Find where the given text appears and provide that cell's center as [x, y] coordinate. 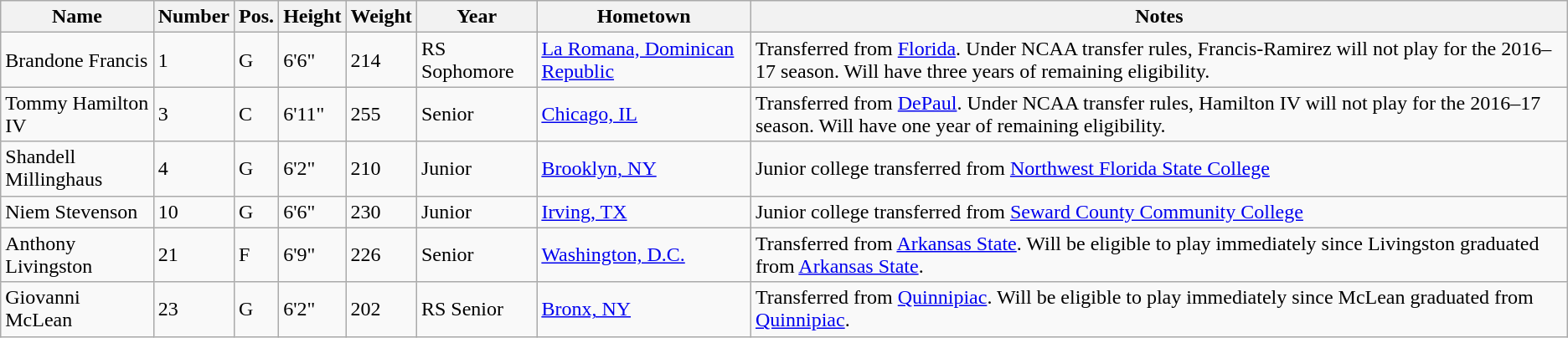
Brandone Francis [77, 60]
Junior college transferred from Seward County Community College [1159, 212]
Transferred from Quinnipiac. Will be eligible to play immediately since McLean graduated from Quinnipiac. [1159, 310]
F [256, 254]
La Romana, Dominican Republic [644, 60]
RS Senior [476, 310]
Pos. [256, 17]
Transferred from DePaul. Under NCAA transfer rules, Hamilton IV will not play for the 2016–17 season. Will have one year of remaining eligibility. [1159, 114]
23 [193, 310]
Number [193, 17]
Year [476, 17]
Weight [381, 17]
3 [193, 114]
Niem Stevenson [77, 212]
Name [77, 17]
Shandell Millinghaus [77, 169]
Height [312, 17]
Washington, D.C. [644, 254]
Notes [1159, 17]
Giovanni McLean [77, 310]
Tommy Hamilton IV [77, 114]
Brooklyn, NY [644, 169]
Chicago, IL [644, 114]
RS Sophomore [476, 60]
6'11" [312, 114]
1 [193, 60]
210 [381, 169]
Transferred from Arkansas State. Will be eligible to play immediately since Livingston graduated from Arkansas State. [1159, 254]
6'9" [312, 254]
226 [381, 254]
255 [381, 114]
Junior college transferred from Northwest Florida State College [1159, 169]
Anthony Livingston [77, 254]
230 [381, 212]
Irving, TX [644, 212]
10 [193, 212]
4 [193, 169]
214 [381, 60]
C [256, 114]
21 [193, 254]
202 [381, 310]
Bronx, NY [644, 310]
Hometown [644, 17]
